Extract the [x, y] coordinate from the center of the cell holding the provided text.  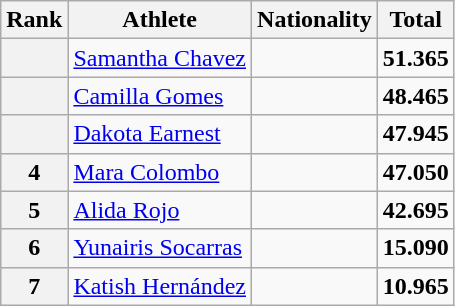
47.945 [416, 134]
Yunairis Socarras [160, 248]
10.965 [416, 286]
Dakota Earnest [160, 134]
Rank [34, 20]
15.090 [416, 248]
Alida Rojo [160, 210]
42.695 [416, 210]
Athlete [160, 20]
51.365 [416, 58]
Katish Hernández [160, 286]
47.050 [416, 172]
5 [34, 210]
Samantha Chavez [160, 58]
48.465 [416, 96]
Total [416, 20]
4 [34, 172]
Mara Colombo [160, 172]
Nationality [315, 20]
6 [34, 248]
Camilla Gomes [160, 96]
7 [34, 286]
